Capture the cell that displays the provided text and extract its [X, Y] central coordinate. 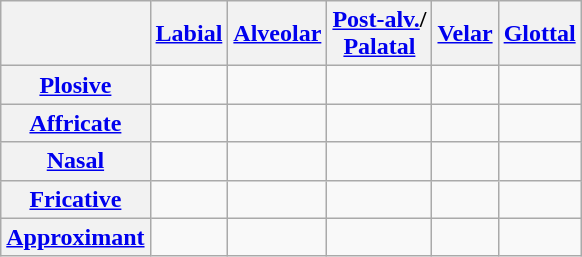
Fricative [76, 199]
Velar [465, 34]
Plosive [76, 85]
Approximant [76, 237]
Glottal [540, 34]
Labial [189, 34]
Nasal [76, 161]
Affricate [76, 123]
Alveolar [278, 34]
Post-alv./Palatal [380, 34]
